Find where the given text appears and provide that cell's center as [X, Y] coordinate. 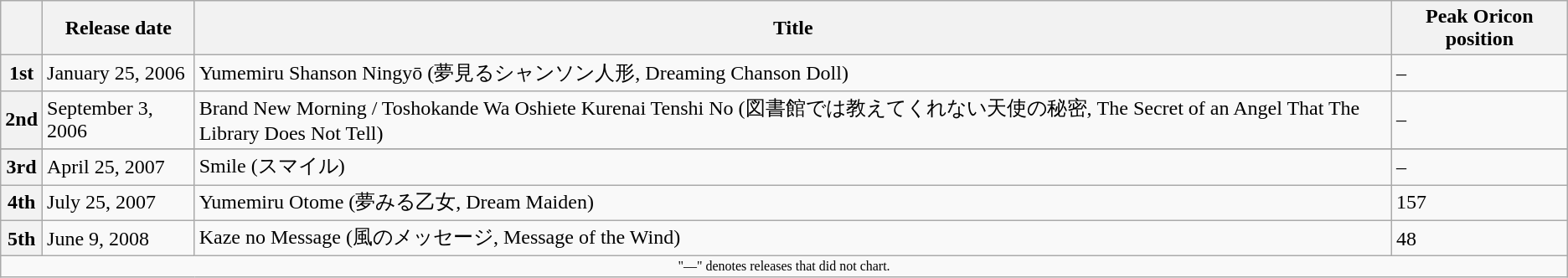
157 [1480, 203]
Smile (スマイル) [792, 167]
January 25, 2006 [119, 74]
3rd [22, 167]
September 3, 2006 [119, 120]
Peak Oricon position [1480, 28]
Kaze no Message (風のメッセージ, Message of the Wind) [792, 238]
July 25, 2007 [119, 203]
Release date [119, 28]
Yumemiru Otome (夢みる乙女, Dream Maiden) [792, 203]
2nd [22, 120]
48 [1480, 238]
Title [792, 28]
Yumemiru Shanson Ningyō (夢見るシャンソン人形, Dreaming Chanson Doll) [792, 74]
April 25, 2007 [119, 167]
"—" denotes releases that did not chart. [784, 266]
Brand New Morning / Toshokande Wa Oshiete Kurenai Tenshi No (図書館では教えてくれない天使の秘密, The Secret of an Angel That The Library Does Not Tell) [792, 120]
5th [22, 238]
4th [22, 203]
1st [22, 74]
June 9, 2008 [119, 238]
